From the cell containing the given text, extract its center point as [x, y] coordinate. 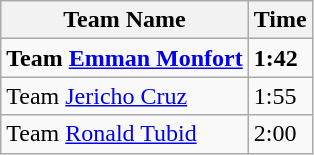
Team Name [125, 20]
Team Emman Monfort [125, 58]
2:00 [280, 134]
1:42 [280, 58]
Team Jericho Cruz [125, 96]
1:55 [280, 96]
Team Ronald Tubid [125, 134]
Time [280, 20]
